Provide the [x, y] coordinate of the cell's center where the given text is located.  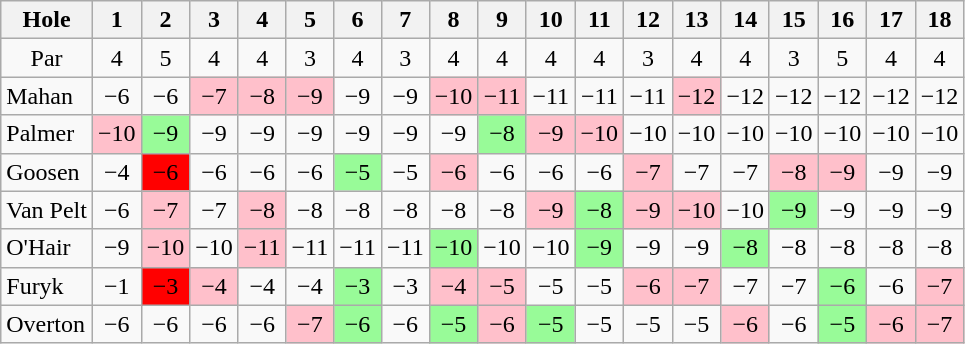
Par [47, 58]
18 [940, 20]
Overton [47, 324]
6 [358, 20]
10 [550, 20]
15 [794, 20]
7 [405, 20]
14 [746, 20]
Palmer [47, 134]
17 [892, 20]
9 [502, 20]
Mahan [47, 96]
16 [842, 20]
8 [454, 20]
Goosen [47, 172]
Van Pelt [47, 210]
2 [166, 20]
1 [116, 20]
13 [696, 20]
−1 [116, 286]
Hole [47, 20]
Furyk [47, 286]
O'Hair [47, 248]
11 [600, 20]
12 [648, 20]
